Detect which cell encompasses the target text, then output its (x, y) center coordinate. 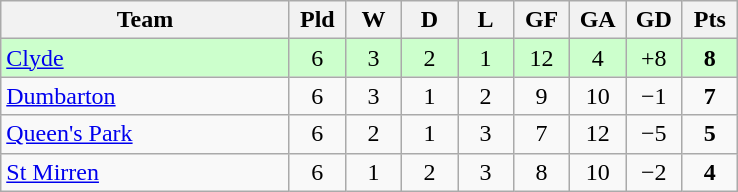
9 (542, 96)
Pld (317, 20)
Dumbarton (146, 96)
L (486, 20)
Team (146, 20)
GD (654, 20)
GA (598, 20)
GF (542, 20)
W (373, 20)
5 (710, 134)
St Mirren (146, 172)
D (429, 20)
−2 (654, 172)
+8 (654, 58)
Clyde (146, 58)
−5 (654, 134)
Pts (710, 20)
−1 (654, 96)
Queen's Park (146, 134)
